Search for the cell housing the specified text and yield its (x, y) center coordinate. 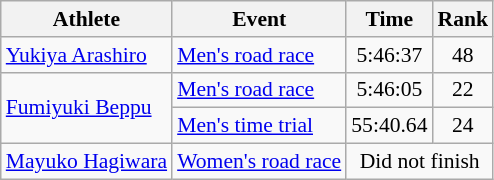
Women's road race (259, 162)
Yukiya Arashiro (86, 55)
Men's time trial (259, 126)
5:46:05 (389, 90)
5:46:37 (389, 55)
Time (389, 19)
Rank (464, 19)
48 (464, 55)
22 (464, 90)
Event (259, 19)
55:40.64 (389, 126)
Did not finish (420, 162)
Fumiyuki Beppu (86, 108)
Mayuko Hagiwara (86, 162)
24 (464, 126)
Athlete (86, 19)
